Pinpoint the cell where the given text exists, returning its [x, y] midpoint coordinate. 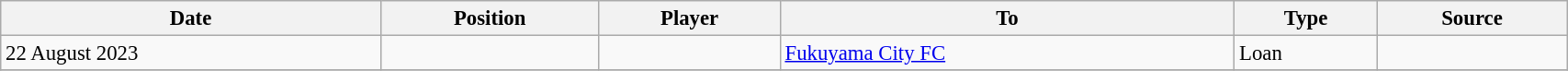
Fukuyama City FC [1007, 53]
Position [490, 18]
Player [689, 18]
Loan [1306, 53]
Date [191, 18]
22 August 2023 [191, 53]
To [1007, 18]
Type [1306, 18]
Source [1472, 18]
